Provide the [X, Y] coordinate of the cell's center where the given text is located.  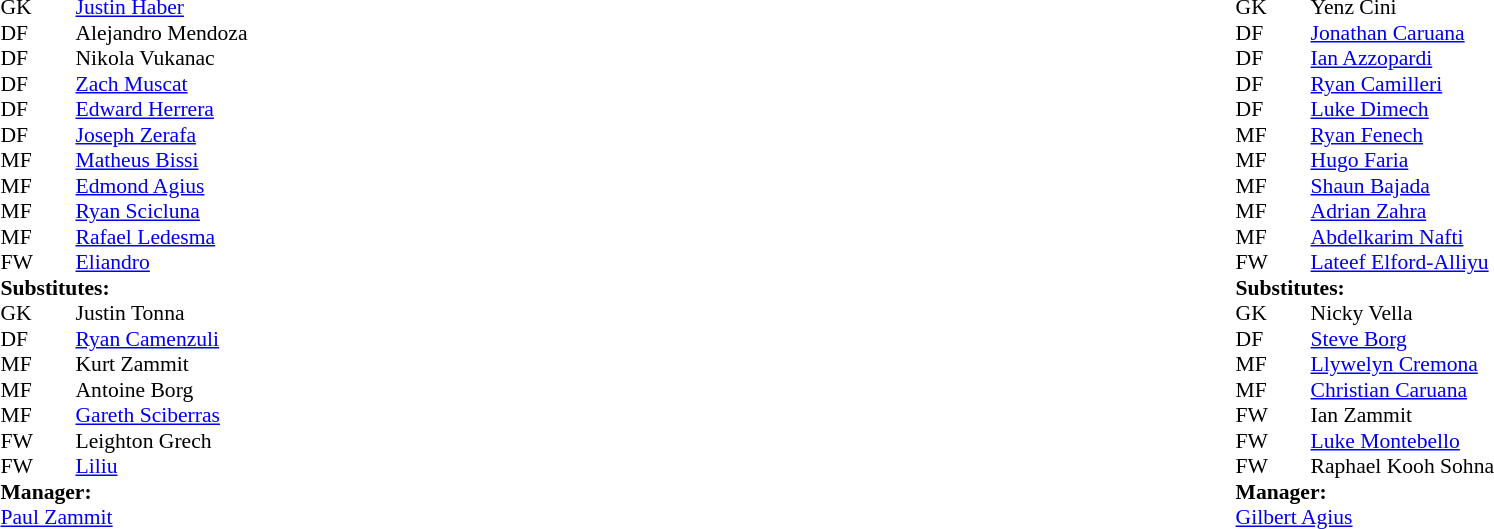
Zach Muscat [162, 84]
Ian Zammit [1402, 415]
Jonathan Caruana [1402, 33]
Hugo Faria [1402, 161]
Steve Borg [1402, 339]
Ryan Camenzuli [162, 339]
Ryan Scicluna [162, 211]
Christian Caruana [1402, 390]
Leighton Grech [162, 441]
Liliu [162, 467]
Eliandro [162, 263]
Joseph Zerafa [162, 135]
Kurt Zammit [162, 365]
Edmond Agius [162, 186]
Justin Tonna [162, 313]
Lateef Elford-Alliyu [1402, 263]
Llywelyn Cremona [1402, 365]
Edward Herrera [162, 109]
Abdelkarim Nafti [1402, 237]
Rafael Ledesma [162, 237]
Ryan Fenech [1402, 135]
Nicky Vella [1402, 313]
Antoine Borg [162, 390]
Ian Azzopardi [1402, 59]
Alejandro Mendoza [162, 33]
Luke Montebello [1402, 441]
Raphael Kooh Sohna [1402, 467]
Gareth Sciberras [162, 415]
Adrian Zahra [1402, 211]
Matheus Bissi [162, 161]
Nikola Vukanac [162, 59]
Luke Dimech [1402, 109]
Shaun Bajada [1402, 186]
Ryan Camilleri [1402, 84]
